Pinpoint the cell where the given text exists, returning its [x, y] midpoint coordinate. 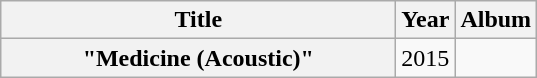
"Medicine (Acoustic)" [198, 58]
Title [198, 20]
Year [426, 20]
2015 [426, 58]
Album [496, 20]
